Extract the (x, y) coordinate from the center of the cell holding the provided text.  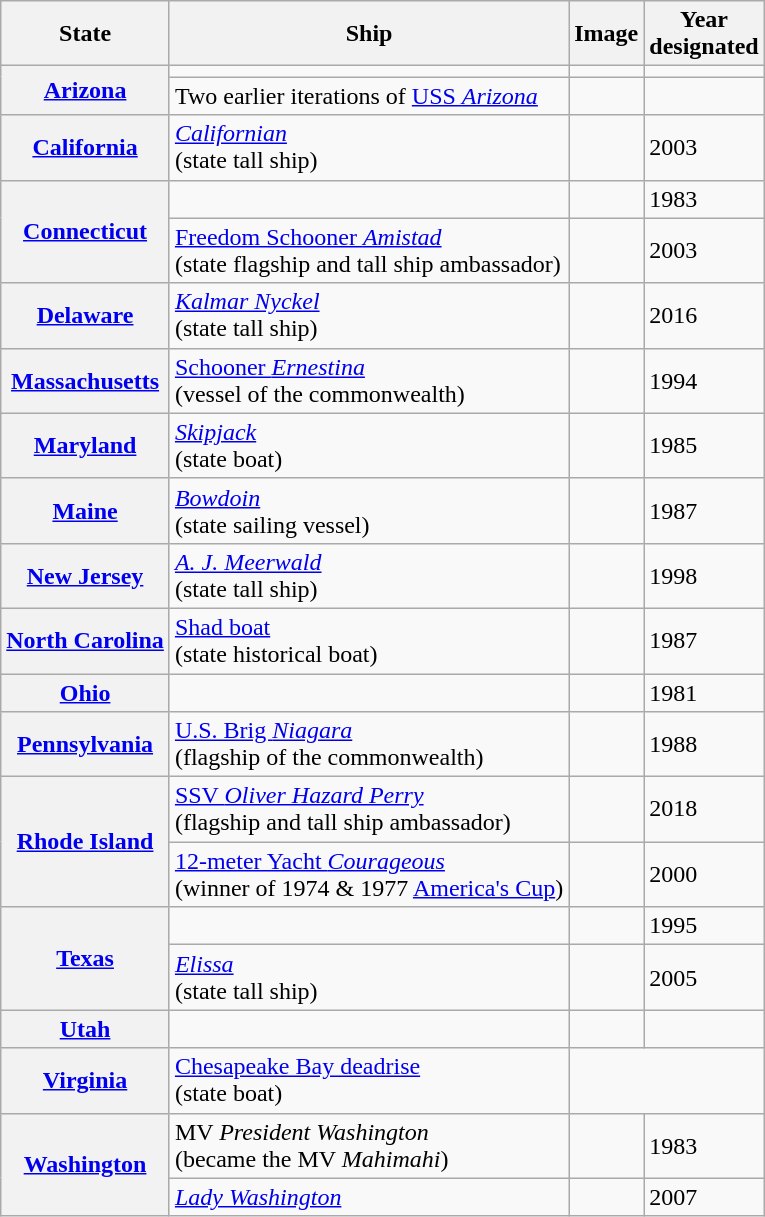
Two earlier iterations of USS Arizona (368, 96)
State (86, 34)
SSV Oliver Hazard Perry (flagship and tall ship ambassador) (368, 810)
Shad boat (state historical boat) (368, 640)
A. J. Meerwald (state tall ship) (368, 576)
1998 (704, 576)
Arizona (86, 90)
Year designated (704, 34)
Lady Washington (368, 1197)
2005 (704, 978)
U.S. Brig Niagara (flagship of the commonwealth) (368, 744)
Delaware (86, 316)
MV President Washington (became the MV Mahimahi) (368, 1146)
Massachusetts (86, 380)
Pennsylvania (86, 744)
Texas (86, 958)
Freedom Schooner Amistad (state flagship and tall ship ambassador) (368, 250)
1988 (704, 744)
1981 (704, 693)
Chesapeake Bay deadrise (state boat) (368, 1080)
12-meter Yacht Courageous (winner of 1974 & 1977 America's Cup) (368, 874)
Californian (state tall ship) (368, 148)
Rhode Island (86, 842)
Connecticut (86, 232)
Washington (86, 1164)
1994 (704, 380)
North Carolina (86, 640)
Bowdoin (state sailing vessel) (368, 510)
Schooner Ernestina (vessel of the commonwealth) (368, 380)
Kalmar Nyckel (state tall ship) (368, 316)
2018 (704, 810)
Ship (368, 34)
Image (606, 34)
Virginia (86, 1080)
Maine (86, 510)
2016 (704, 316)
Skipjack (state boat) (368, 446)
New Jersey (86, 576)
2000 (704, 874)
Ohio (86, 693)
1995 (704, 926)
2007 (704, 1197)
Utah (86, 1029)
California (86, 148)
Elissa (state tall ship) (368, 978)
Maryland (86, 446)
1985 (704, 446)
